Detect which cell encompasses the target text, then output its [X, Y] center coordinate. 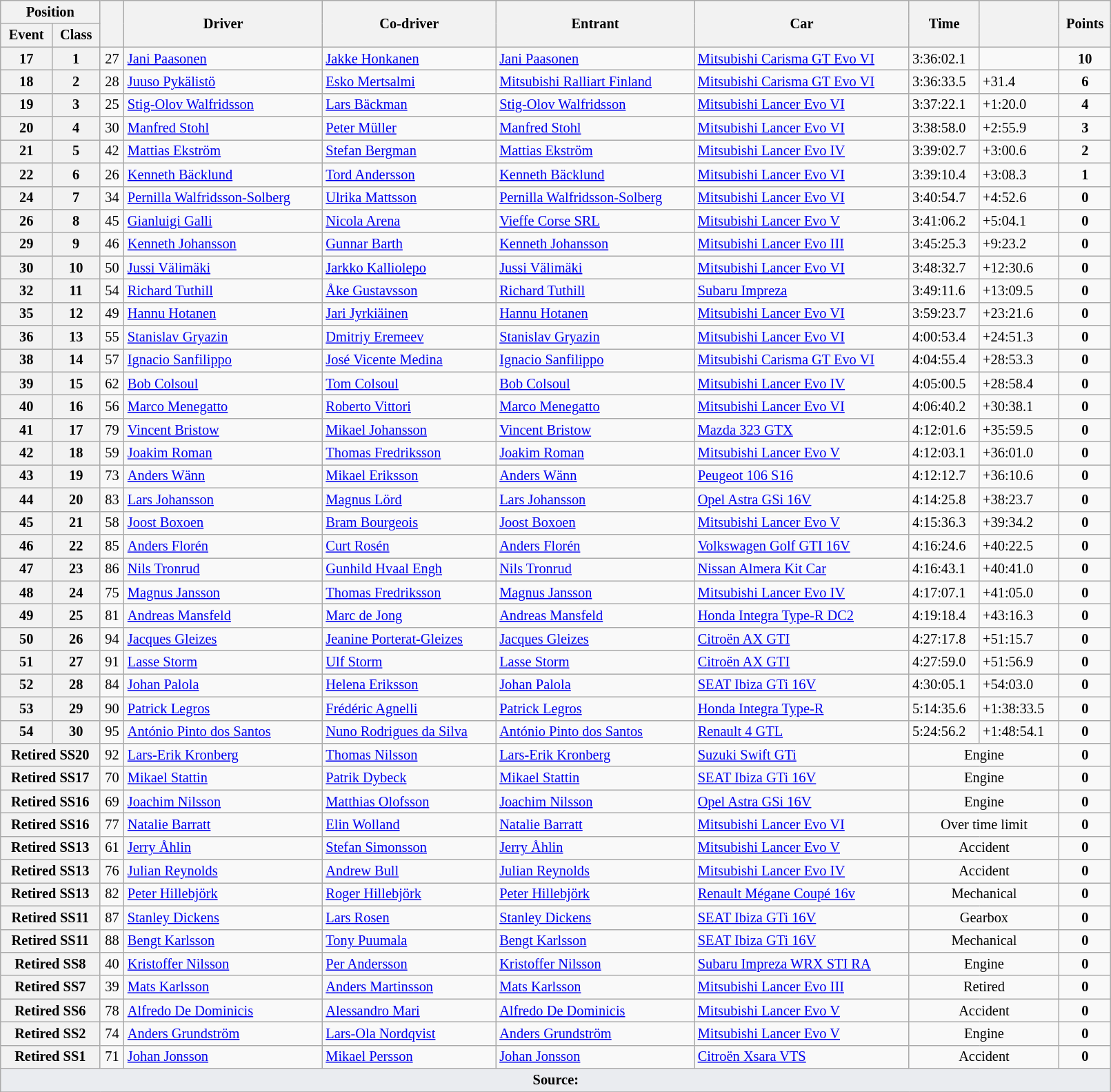
69 [112, 802]
52 [26, 685]
3:37:22.1 [944, 105]
+40:41.0 [1019, 569]
7 [76, 198]
Mazda 323 GTX [801, 430]
91 [112, 662]
Roger Hillebjörk [409, 894]
38 [26, 360]
3:59:23.7 [944, 314]
Roberto Vittori [409, 406]
57 [112, 360]
14 [76, 360]
36 [26, 337]
Mikael Eriksson [409, 476]
Gunnar Barth [409, 244]
+23:21.6 [1019, 314]
Retired SS1 [50, 1057]
+12:30.6 [1019, 268]
Renault 4 GTL [801, 732]
Time [944, 23]
Retired SS2 [50, 1033]
+1:38:33.5 [1019, 708]
Nicola Arena [409, 221]
70 [112, 778]
71 [112, 1057]
+1:48:54.1 [1019, 732]
79 [112, 430]
78 [112, 1011]
+24:51.3 [1019, 337]
+36:10.6 [1019, 476]
4:06:40.2 [944, 406]
4:12:12.7 [944, 476]
15 [76, 384]
3:39:02.7 [944, 151]
Anders Martinsson [409, 987]
44 [26, 499]
Stefan Simonsson [409, 848]
4:04:55.4 [944, 360]
Esko Mertsalmi [409, 81]
4:15:36.3 [944, 523]
58 [112, 523]
4:12:03.1 [944, 453]
5:24:56.2 [944, 732]
Retired SS20 [50, 755]
8 [76, 221]
Andrew Bull [409, 871]
+31.4 [1019, 81]
34 [112, 198]
Suzuki Swift GTi [801, 755]
Magnus Lörd [409, 499]
Per Andersson [409, 964]
Mikael Persson [409, 1057]
Honda Integra Type-R DC2 [801, 615]
73 [112, 476]
3:48:32.7 [944, 268]
Bram Bourgeois [409, 523]
Dmitriy Eremeev [409, 337]
3:49:11.6 [944, 290]
4:14:25.8 [944, 499]
+54:03.0 [1019, 685]
88 [112, 941]
Vieffe Corse SRL [594, 221]
+51:56.9 [1019, 662]
74 [112, 1033]
62 [112, 384]
3:45:25.3 [944, 244]
+28:58.4 [1019, 384]
Driver [223, 23]
+43:16.3 [1019, 615]
+13:09.5 [1019, 290]
75 [112, 593]
4:16:43.1 [944, 569]
35 [26, 314]
43 [26, 476]
Thomas Nilsson [409, 755]
4:05:00.5 [944, 384]
Ulrika Mattsson [409, 198]
47 [26, 569]
Tom Colsoul [409, 384]
3:41:06.2 [944, 221]
+2:55.9 [1019, 128]
Retired SS7 [50, 987]
5 [76, 151]
Åke Gustavsson [409, 290]
Volkswagen Golf GTI 16V [801, 546]
92 [112, 755]
16 [76, 406]
48 [26, 593]
12 [76, 314]
Retired SS8 [50, 964]
87 [112, 917]
Retired SS17 [50, 778]
Jari Jyrkiäinen [409, 314]
3:40:54.7 [944, 198]
Helena Eriksson [409, 685]
56 [112, 406]
+39:34.2 [1019, 523]
+51:15.7 [1019, 639]
+9:23.2 [1019, 244]
Car [801, 23]
76 [112, 871]
Peter Müller [409, 128]
Marc de Jong [409, 615]
Jeanine Porterat-Gleizes [409, 639]
+4:52.6 [1019, 198]
4:16:24.6 [944, 546]
4:30:05.1 [944, 685]
3:39:10.4 [944, 175]
+38:23.7 [1019, 499]
+30:38.1 [1019, 406]
Co-driver [409, 23]
Lars Rosen [409, 917]
Gearbox [984, 917]
Over time limit [984, 824]
3:36:33.5 [944, 81]
José Vicente Medina [409, 360]
Retired SS6 [50, 1011]
5:14:35.6 [944, 708]
84 [112, 685]
Source: [556, 1080]
4:19:18.4 [944, 615]
81 [112, 615]
32 [26, 290]
Ulf Storm [409, 662]
Points [1085, 23]
Lars-Ola Nordqvist [409, 1033]
+5:04.1 [1019, 221]
+3:08.3 [1019, 175]
4:27:59.0 [944, 662]
+41:05.0 [1019, 593]
Gianluigi Galli [223, 221]
+40:22.5 [1019, 546]
Matthias Olofsson [409, 802]
+3:00.6 [1019, 151]
Retired [984, 987]
Jarkko Kalliolepo [409, 268]
Gunhild Hvaal Engh [409, 569]
Mikael Johansson [409, 430]
90 [112, 708]
Jakke Honkanen [409, 59]
55 [112, 337]
Class [76, 35]
Nuno Rodrigues da Silva [409, 732]
+36:01.0 [1019, 453]
41 [26, 430]
Position [50, 12]
53 [26, 708]
4:00:53.4 [944, 337]
Renault Mégane Coupé 16v [801, 894]
77 [112, 824]
Peugeot 106 S16 [801, 476]
Entrant [594, 23]
+1:20.0 [1019, 105]
82 [112, 894]
Nissan Almera Kit Car [801, 569]
Honda Integra Type-R [801, 708]
Curt Rosén [409, 546]
Citroën Xsara VTS [801, 1057]
4:27:17.8 [944, 639]
11 [76, 290]
61 [112, 848]
Frédéric Agnelli [409, 708]
13 [76, 337]
4:17:07.1 [944, 593]
3:38:58.0 [944, 128]
Event [26, 35]
Alessandro Mari [409, 1011]
51 [26, 662]
Stefan Bergman [409, 151]
Tony Puumala [409, 941]
Subaru Impreza [801, 290]
86 [112, 569]
94 [112, 639]
Subaru Impreza WRX STI RA [801, 964]
Tord Andersson [409, 175]
85 [112, 546]
Juuso Pykälistö [223, 81]
+28:53.3 [1019, 360]
4:12:01.6 [944, 430]
83 [112, 499]
Elin Wolland [409, 824]
Patrik Dybeck [409, 778]
59 [112, 453]
95 [112, 732]
Mitsubishi Ralliart Finland [594, 81]
3:36:02.1 [944, 59]
+35:59.5 [1019, 430]
23 [76, 569]
9 [76, 244]
Lars Bäckman [409, 105]
